Extract the [x, y] coordinate from the center of the cell holding the provided text.  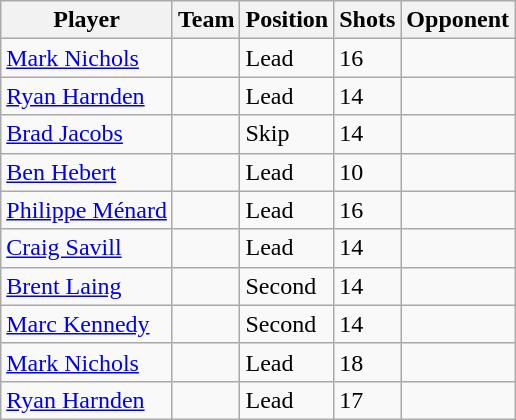
Craig Savill [87, 248]
Brent Laing [87, 286]
Skip [287, 134]
Player [87, 20]
10 [368, 172]
Brad Jacobs [87, 134]
Shots [368, 20]
17 [368, 400]
18 [368, 362]
Marc Kennedy [87, 324]
Position [287, 20]
Opponent [458, 20]
Ben Hebert [87, 172]
Philippe Ménard [87, 210]
Team [206, 20]
